From the cell containing the given text, extract its center point as (X, Y) coordinate. 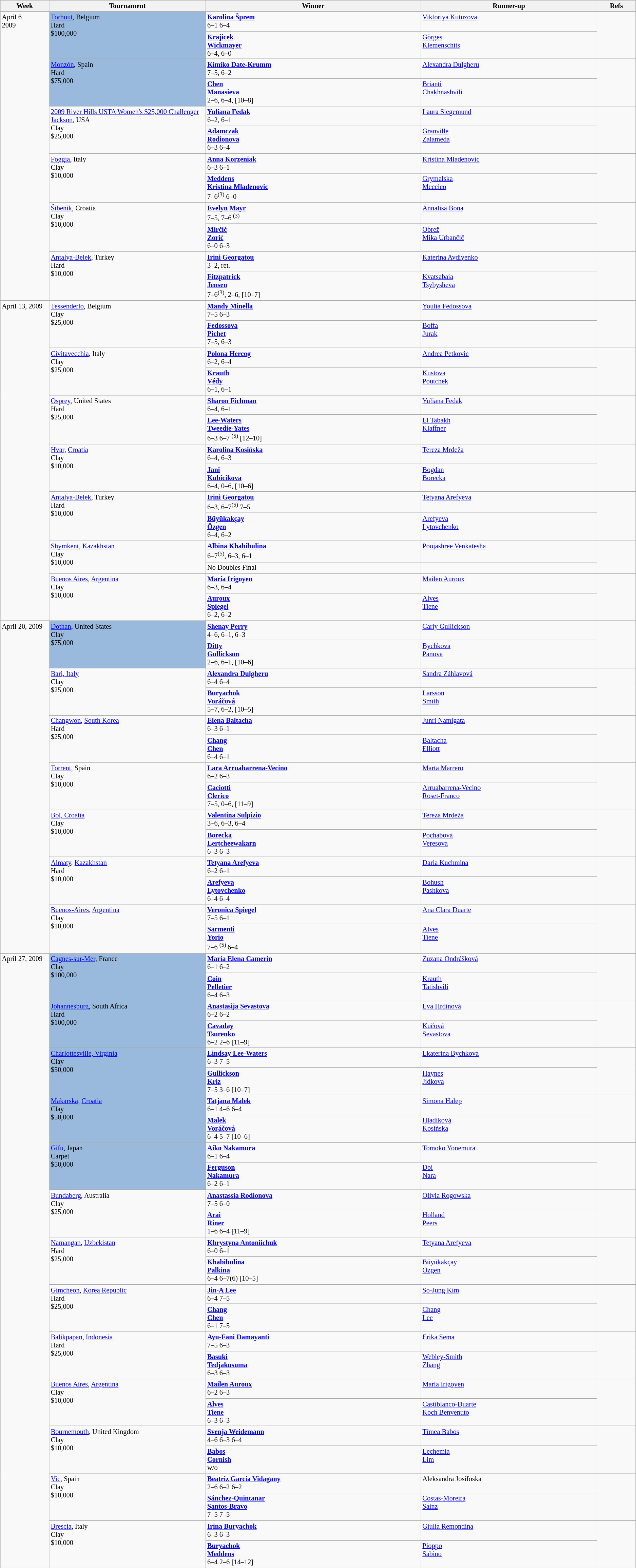
Irini Georgatou 6–3, 6–7(5) 7–5 (313, 502)
Lee-Waters Tweedie-Yates 6–3 6–7 (5) [12–10] (313, 430)
Mailen Auroux 6–2 6–3 (313, 1388)
Gullickson Kriz 7–5 3–6 [10–7] (313, 1081)
Mirčić Zorić 6–0 6–3 (313, 238)
Refs (617, 6)
Arruabarrena-Vecino Roset-Franco (509, 796)
Yuliana Fedak 6–2, 6–1 (313, 116)
Erika Sema (509, 1341)
2009 River Hills USTA Women's $25,000 Challenger Jackson, USA Clay $25,000 (128, 130)
Buryachok Meddens 6–4 2–6 [14–12] (313, 1554)
Granville Zalameda (509, 139)
Alves Tiene 6–3 6–3 (313, 1412)
Shymkent, Kazakhstan Clay$10,000 (128, 557)
Kustova Poutchek (509, 381)
Meddens Kristina Mladenovic 7–6(3) 6–0 (313, 188)
April 13, 2009 (25, 461)
Poojashree Venkatesha (509, 551)
Albina Khabibulina 6–7(5), 6–3, 6–1 (313, 551)
Olivia Rogowska (509, 1199)
Doi Nara (509, 1176)
Haynes Jidkova (509, 1081)
Alexandra Dulgheru (509, 69)
Vic, Spain Clay$10,000 (128, 1497)
Shenay Perry 4–6, 6–1, 6–3 (313, 630)
Gimcheon, Korea Republic Hard$25,000 (128, 1308)
Simona Halep (509, 1105)
Katerina Avdiyenko (509, 261)
Yuliana Fedak (509, 405)
Osprey, United States Hard$25,000 (128, 419)
Torhout, Belgium Hard $100,000 (128, 35)
Larsson Smith (509, 701)
Brianti Chakhnashvili (509, 92)
Buenos-Aires, Argentina Clay$10,000 (128, 929)
Hvar, Croatia Clay$10,000 (128, 468)
Hladíková Kosińska (509, 1129)
Basuki Tedjakusuma 6–3 6–3 (313, 1365)
Week (25, 6)
Andrea Petkovic (509, 358)
Ditty Gullickson 2–6, 6–1, [10–6] (313, 654)
Mailen Auroux (509, 583)
Boffa Jurak (509, 334)
Youlia Fedossova (509, 310)
Kučová Sevastova (509, 1034)
Chang Lee (509, 1318)
Irina Buryachok 6–3 6–3 (313, 1530)
Anna Korzeniak 6–3 6–1 (313, 163)
Foggia, Italy Clay $10,000 (128, 178)
Babos Cornish w/o (313, 1459)
Görges Klemenschits (509, 45)
Šibenik, Croatia Clay $10,000 (128, 227)
Fitzpatrick Jensen 7–6(3), 2–6, [10–7] (313, 286)
Holland Peers (509, 1223)
Zuzana Ondrášková (509, 963)
Bari, Italy Clay$25,000 (128, 692)
Tomoko Yonemura (509, 1152)
April 6 2009 (25, 156)
Johannesburg, South Africa Hard$100,000 (128, 1024)
Elena Baltacha 6–3 6–1 (313, 725)
Antalya-Belek, Turkey Hard$10,000 (128, 516)
Antalya-Belek, Turkey Hard $10,000 (128, 276)
Krajicek Wickmayer 6–4, 6–0 (313, 45)
Balikpapan, Indonesia Hard$25,000 (128, 1355)
Kimiko Date-Krumm 7–5, 6–2 (313, 69)
Chang Chen 6–4 6–1 (313, 749)
Runner-up (509, 6)
Grymalska Meccico (509, 188)
Jani Kubicikova 6–4, 0–6, [10–6] (313, 478)
Bournemouth, United Kingdom Clay$10,000 (128, 1450)
Beatriz García Vidagany 2–6 6–2 6–2 (313, 1483)
Khabibulina Palkina 6–4 6–7(6) [10–5] (313, 1270)
Cavaday Tsurenko 6–2 2–6 [11–9] (313, 1034)
Junri Namigata (509, 725)
El Tabakh Klaffner (509, 430)
Gifu, Japan Carpet$50,000 (128, 1166)
Civitavecchia, Italy Clay$25,000 (128, 371)
Borecka Lertcheewakarn 6–3 6–3 (313, 843)
Ferguson Nakamura 6–2 6–1 (313, 1176)
Valentina Sulpizio 3–6, 6–3, 6–4 (313, 819)
Ekaterina Bychkova (509, 1058)
April 27, 2009 (25, 1260)
Aiko Nakamura 6–1 6–4 (313, 1152)
María Irigoyen 6–3, 6–4 (313, 583)
Costas-Moreira Sainz (509, 1507)
Carly Gullickson (509, 630)
Namangan, Uzbekistan Hard$25,000 (128, 1260)
Ayu-Fani Damayanti 7–5 6–3 (313, 1341)
Irini Georgatou 3–2, ret. (313, 261)
Svenja Weidemann 4–6 6–3 6–4 (313, 1436)
Arefyeva Lytovchenko (509, 527)
Lara Arruabarrena-Vecino 6–2 6–3 (313, 772)
Malek Voráčová 6–4 5–7 [10–6] (313, 1129)
April 20, 2009 (25, 787)
Bychkova Panova (509, 654)
Bohush Pashkova (509, 890)
Khrystyna Antoniichuk 6–0 6–1 (313, 1247)
Brescia, Italy Clay$10,000 (128, 1544)
Pioppo Sabino (509, 1554)
Charlottesville, Virginia Clay$50,000 (128, 1072)
Arai Riner 1–6 6–4 [11–9] (313, 1223)
Tetyana Arefyeva 6–2 6–1 (313, 867)
Chang Chen 6–1 7–5 (313, 1318)
Lechemia Lim (509, 1459)
Giulia Remondina (509, 1530)
Karolina Kosińska 6–4, 6–3 (313, 454)
So-Jung Kim (509, 1294)
Buryachok Voráčová 5–7, 6–2, [10–5] (313, 701)
Dothan, United States Clay$75,000 (128, 644)
Winner (313, 6)
Tímea Babos (509, 1436)
Karolina Šprem 6–1 6–4 (313, 21)
Ana Clara Duarte (509, 914)
Polona Hercog 6–2, 6–4 (313, 358)
Baltacha Elliott (509, 749)
Cagnes-sur-Mer, France Clay$100,000 (128, 977)
Annalisa Bona (509, 213)
Krauth Védy 6–1, 6–1 (313, 381)
Kristina Mladenovic (509, 163)
Eva Hrdinová (509, 1010)
Sharon Fichman 6–4, 6–1 (313, 405)
Castiblanco-Duarte Koch Benvenuto (509, 1412)
Adamczak Rodionova 6–3 6–4 (313, 139)
Lindsay Lee-Waters 6–3 7–5 (313, 1058)
Tatjana Malek 6–1 4–6 6–4 (313, 1105)
Evelyn Mayr 7–5, 7–6 (3) (313, 213)
Kvatsabaia Tsybysheva (509, 286)
María Irigoyen (509, 1388)
Arefyeva Lytovchenko 6–4 6–4 (313, 890)
Makarska, Croatia Clay$50,000 (128, 1118)
Sánchez-Quintanar Santos-Bravo 7–5 7–5 (313, 1507)
Anastasija Sevastova 6–2 6–2 (313, 1010)
Sarmenti Yorio 7–6 (5) 6–4 (313, 939)
Laura Siegemund (509, 116)
Aleksandra Josifoska (509, 1483)
Büyükakçay Özgen (509, 1270)
Daria Kuchmina (509, 867)
Maria Elena Camerin 6–1 6–2 (313, 963)
Obrež Mika Urbančič (509, 238)
Büyükakçay Özgen 6–4, 6–2 (313, 527)
Bogdan Borecka (509, 478)
Viktoriya Kutuzova (509, 21)
Jin-A Lee 6–4 7–5 (313, 1294)
Webley-Smith Zhang (509, 1365)
Marta Marrero (509, 772)
Sandra Záhlavová (509, 678)
Bol, Croatia Clay$10,000 (128, 833)
Alexandra Dulgheru 6–4 6–4 (313, 678)
Almaty, Kazakhstan Hard$10,000 (128, 880)
Krauth Tatishvili (509, 987)
Pochabová Veresova (509, 843)
Caciotti Clerico 7–5, 0–6, [11–9] (313, 796)
Monzón, Spain Hard $75,000 (128, 82)
Fedossova Pichet 7–5, 6–3 (313, 334)
Bundaberg, Australia Clay$25,000 (128, 1213)
Tournament (128, 6)
Anastassia Rodionova 7–5 6–0 (313, 1199)
No Doubles Final (313, 568)
Coin Pelletier 6–4 6–3 (313, 987)
Chen Manasieva 2–6, 6–4, [10–8] (313, 92)
Changwon, South Korea Hard$25,000 (128, 738)
Mandy Minella 7–5 6–3 (313, 310)
Auroux Spiegel 6–2, 6–2 (313, 607)
Torrent, Spain Clay$10,000 (128, 786)
Veronica Spiegel 7–5 6–1 (313, 914)
Tessenderlo, Belgium Clay $25,000 (128, 324)
